Capture the cell that displays the provided text and extract its (x, y) central coordinate. 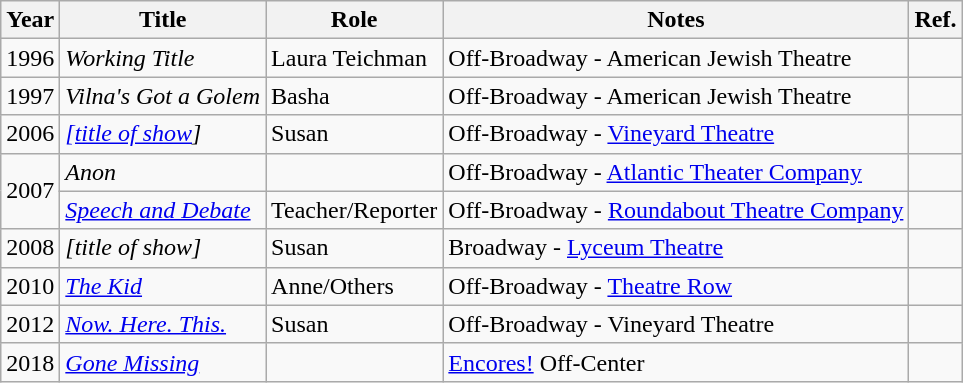
2018 (30, 362)
2007 (30, 191)
2012 (30, 324)
Title (163, 20)
Off-Broadway - Atlantic Theater Company (676, 172)
Now. Here. This. (163, 324)
The Kid (163, 286)
Laura Teichman (354, 58)
Off-Broadway - Roundabout Theatre Company (676, 210)
1996 (30, 58)
Off-Broadway - Theatre Row (676, 286)
Basha (354, 96)
Ref. (936, 20)
Vilna's Got a Golem (163, 96)
2008 (30, 248)
2010 (30, 286)
1997 (30, 96)
Teacher/Reporter (354, 210)
Encores! Off-Center (676, 362)
Broadway - Lyceum Theatre (676, 248)
Working Title (163, 58)
Speech and Debate (163, 210)
Gone Missing (163, 362)
Year (30, 20)
Anon (163, 172)
Anne/Others (354, 286)
Notes (676, 20)
Role (354, 20)
2006 (30, 134)
